From the cell containing the given text, extract its center point as (X, Y) coordinate. 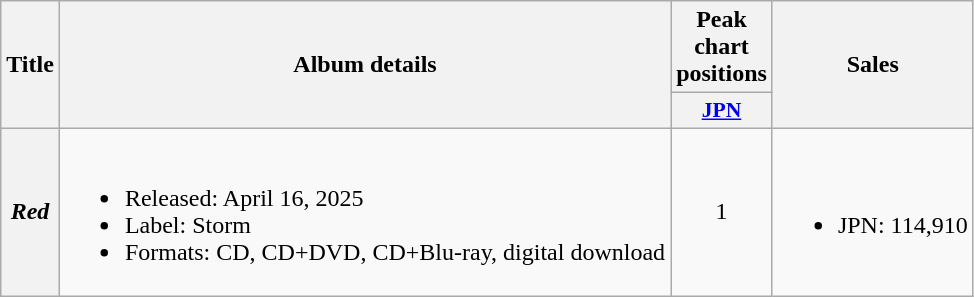
Title (30, 65)
Released: April 16, 2025Label: StormFormats: CD, CD+DVD, CD+Blu-ray, digital download (364, 212)
JPN (722, 111)
JPN: 114,910 (872, 212)
Album details (364, 65)
Sales (872, 65)
1 (722, 212)
Peak chart positions (722, 47)
Red (30, 212)
